Output the [x, y] coordinate of the center of the cell containing the given text.  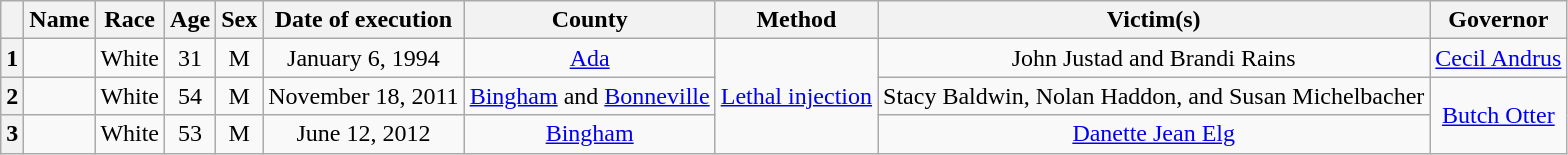
Name [60, 20]
Ada [590, 58]
54 [190, 96]
Age [190, 20]
June 12, 2012 [364, 134]
November 18, 2011 [364, 96]
53 [190, 134]
John Justad and Brandi Rains [1154, 58]
Victim(s) [1154, 20]
31 [190, 58]
County [590, 20]
3 [12, 134]
Method [796, 20]
1 [12, 58]
Lethal injection [796, 96]
Danette Jean Elg [1154, 134]
Bingham and Bonneville [590, 96]
Stacy Baldwin, Nolan Haddon, and Susan Michelbacher [1154, 96]
Race [130, 20]
Sex [240, 20]
2 [12, 96]
Bingham [590, 134]
January 6, 1994 [364, 58]
Cecil Andrus [1498, 58]
Butch Otter [1498, 115]
Governor [1498, 20]
Date of execution [364, 20]
